Return (x, y) of the center of cell containing provided text 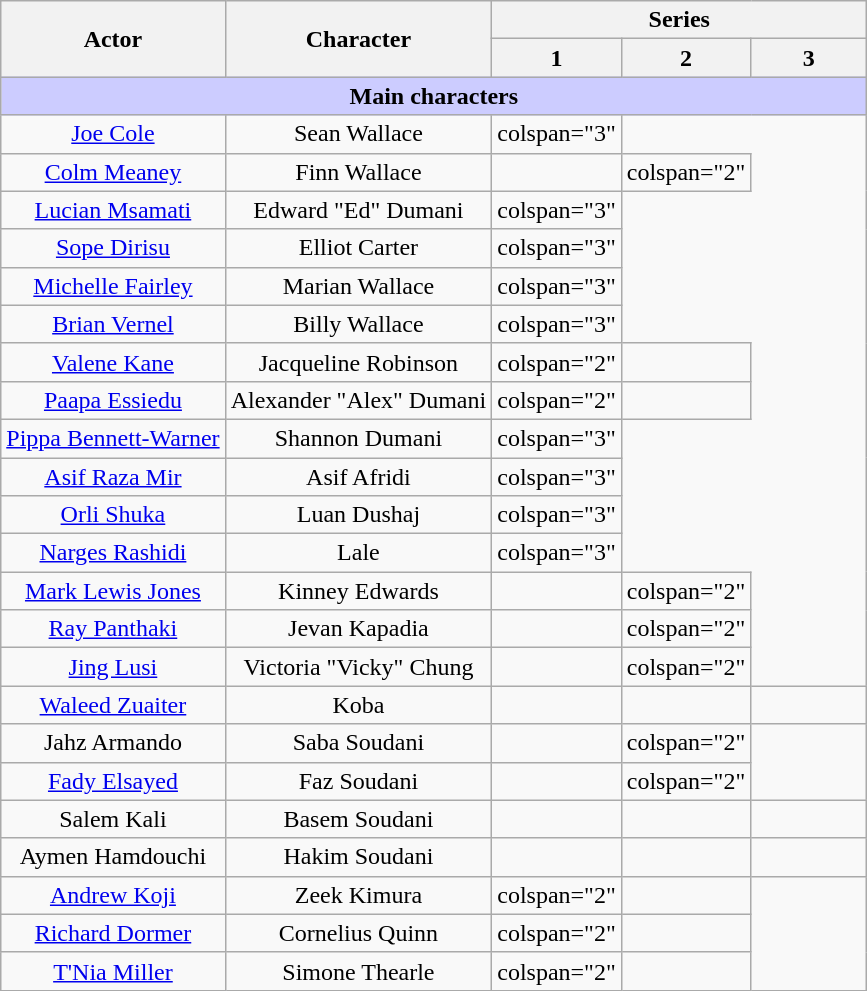
2 (686, 58)
Edward "Ed" Dumani (358, 210)
1 (557, 58)
Basem Soudani (358, 819)
Main characters (434, 96)
Lucian Msamati (113, 210)
Elliot Carter (358, 248)
Asif Raza Mir (113, 477)
Faz Soudani (358, 781)
Richard Dormer (113, 933)
Simone Thearle (358, 971)
Narges Rashidi (113, 553)
Waleed Zuaiter (113, 705)
Orli Shuka (113, 515)
Sope Dirisu (113, 248)
Jevan Kapadia (358, 629)
Luan Dushaj (358, 515)
Hakim Soudani (358, 857)
Series (680, 20)
Jahz Armando (113, 743)
T'Nia Miller (113, 971)
Finn Wallace (358, 172)
Fady Elsayed (113, 781)
3 (809, 58)
Andrew Koji (113, 895)
Aymen Hamdouchi (113, 857)
Victoria "Vicky" Chung (358, 667)
Salem Kali (113, 819)
Michelle Fairley (113, 286)
Joe Cole (113, 134)
Alexander "Alex" Dumani (358, 400)
Pippa Bennett-Warner (113, 438)
Billy Wallace (358, 324)
Saba Soudani (358, 743)
Asif Afridi (358, 477)
Jacqueline Robinson (358, 362)
Actor (113, 39)
Koba (358, 705)
Paapa Essiedu (113, 400)
Shannon Dumani (358, 438)
Colm Meaney (113, 172)
Jing Lusi (113, 667)
Character (358, 39)
Cornelius Quinn (358, 933)
Marian Wallace (358, 286)
Sean Wallace (358, 134)
Valene Kane (113, 362)
Kinney Edwards (358, 591)
Ray Panthaki (113, 629)
Mark Lewis Jones (113, 591)
Brian Vernel (113, 324)
Zeek Kimura (358, 895)
Lale (358, 553)
